From the cell containing the given text, extract its center point as [X, Y] coordinate. 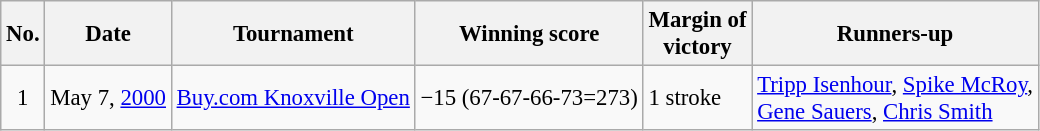
Date [108, 34]
1 [23, 98]
Tripp Isenhour, Spike McRoy, Gene Sauers, Chris Smith [895, 98]
Margin ofvictory [698, 34]
1 stroke [698, 98]
No. [23, 34]
Runners-up [895, 34]
Tournament [293, 34]
May 7, 2000 [108, 98]
−15 (67-67-66-73=273) [529, 98]
Buy.com Knoxville Open [293, 98]
Winning score [529, 34]
